For the text-containing cell, return its midpoint in [x, y] coordinate format. 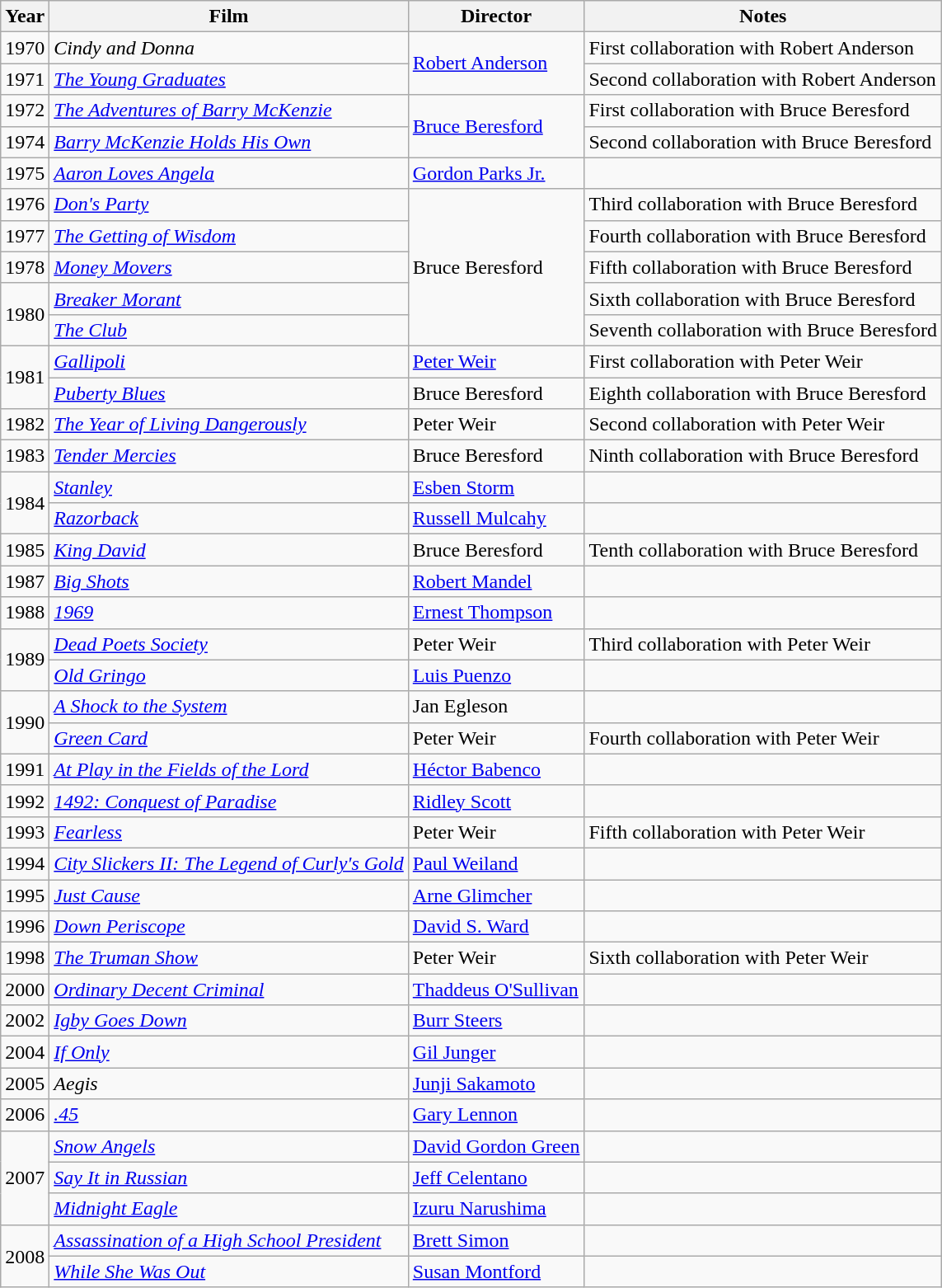
2008 [25, 1256]
2007 [25, 1178]
Izuru Narushima [496, 1209]
.45 [229, 1115]
Esben Storm [496, 487]
Old Gringo [229, 675]
The Adventures of Barry McKenzie [229, 110]
Big Shots [229, 581]
Héctor Babenco [496, 769]
1978 [25, 267]
Assassination of a High School President [229, 1240]
Puberty Blues [229, 393]
1992 [25, 801]
1994 [25, 863]
Green Card [229, 738]
1993 [25, 832]
The Getting of Wisdom [229, 236]
The Truman Show [229, 958]
Paul Weiland [496, 863]
1969 [229, 613]
Brett Simon [496, 1240]
Fifth collaboration with Peter Weir [763, 832]
1995 [25, 895]
1981 [25, 377]
Year [25, 16]
Second collaboration with Robert Anderson [763, 79]
Aegis [229, 1084]
Razorback [229, 519]
Third collaboration with Peter Weir [763, 644]
Ninth collaboration with Bruce Beresford [763, 456]
Jan Egleson [496, 707]
1991 [25, 769]
1990 [25, 722]
Down Periscope [229, 927]
Tender Mercies [229, 456]
2005 [25, 1084]
A Shock to the System [229, 707]
1982 [25, 425]
King David [229, 550]
While She Was Out [229, 1272]
Eighth collaboration with Bruce Beresford [763, 393]
Fourth collaboration with Bruce Beresford [763, 236]
1983 [25, 456]
1980 [25, 314]
2006 [25, 1115]
Thaddeus O'Sullivan [496, 990]
Susan Montford [496, 1272]
Snow Angels [229, 1146]
1987 [25, 581]
Igby Goes Down [229, 1021]
Gil Junger [496, 1052]
Robert Anderson [496, 63]
1977 [25, 236]
Junji Sakamoto [496, 1084]
Third collaboration with Bruce Beresford [763, 204]
David Gordon Green [496, 1146]
1975 [25, 173]
Midnight Eagle [229, 1209]
Director [496, 16]
Gary Lennon [496, 1115]
Fifth collaboration with Bruce Beresford [763, 267]
2002 [25, 1021]
Film [229, 16]
Russell Mulcahy [496, 519]
Ordinary Decent Criminal [229, 990]
1976 [25, 204]
1985 [25, 550]
1970 [25, 48]
Sixth collaboration with Peter Weir [763, 958]
The Year of Living Dangerously [229, 425]
Ernest Thompson [496, 613]
1998 [25, 958]
Robert Mandel [496, 581]
Seventh collaboration with Bruce Beresford [763, 330]
Ridley Scott [496, 801]
Breaker Morant [229, 298]
Second collaboration with Peter Weir [763, 425]
1984 [25, 503]
1989 [25, 660]
Gordon Parks Jr. [496, 173]
Cindy and Donna [229, 48]
Stanley [229, 487]
Tenth collaboration with Bruce Beresford [763, 550]
Aaron Loves Angela [229, 173]
The Club [229, 330]
2000 [25, 990]
Arne Glimcher [496, 895]
At Play in the Fields of the Lord [229, 769]
1972 [25, 110]
City Slickers II: The Legend of Curly's Gold [229, 863]
Fearless [229, 832]
Say It in Russian [229, 1178]
Don's Party [229, 204]
1988 [25, 613]
If Only [229, 1052]
Sixth collaboration with Bruce Beresford [763, 298]
Second collaboration with Bruce Beresford [763, 142]
Burr Steers [496, 1021]
Luis Puenzo [496, 675]
Notes [763, 16]
1492: Conquest of Paradise [229, 801]
Dead Poets Society [229, 644]
First collaboration with Robert Anderson [763, 48]
First collaboration with Peter Weir [763, 361]
Fourth collaboration with Peter Weir [763, 738]
1971 [25, 79]
Gallipoli [229, 361]
Just Cause [229, 895]
First collaboration with Bruce Beresford [763, 110]
The Young Graduates [229, 79]
Money Movers [229, 267]
Jeff Celentano [496, 1178]
David S. Ward [496, 927]
2004 [25, 1052]
Barry McKenzie Holds His Own [229, 142]
1996 [25, 927]
1974 [25, 142]
